Search for the cell housing the specified text and yield its [X, Y] center coordinate. 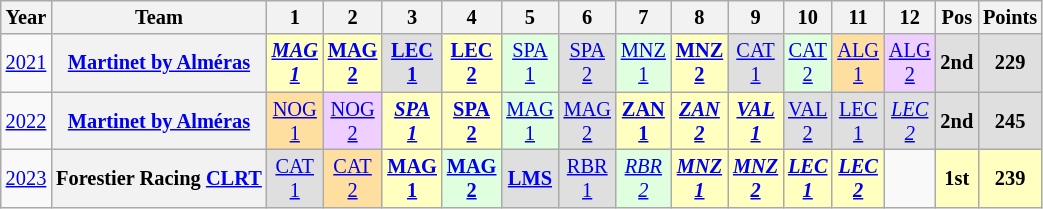
LMS [530, 178]
7 [644, 17]
1st [958, 178]
245 [1010, 121]
11 [858, 17]
3 [412, 17]
Team [158, 17]
Year [26, 17]
Pos [958, 17]
2023 [26, 178]
239 [1010, 178]
10 [808, 17]
9 [756, 17]
RBR1 [588, 178]
VAL2 [808, 121]
12 [910, 17]
2022 [26, 121]
ZAN1 [644, 121]
2 [353, 17]
NOG2 [353, 121]
Points [1010, 17]
6 [588, 17]
ALG1 [858, 63]
ALG2 [910, 63]
2021 [26, 63]
RBR2 [644, 178]
5 [530, 17]
NOG1 [295, 121]
229 [1010, 63]
4 [472, 17]
VAL1 [756, 121]
8 [700, 17]
1 [295, 17]
Forestier Racing CLRT [158, 178]
ZAN2 [700, 121]
